Identify which cell holds the provided text, then report its (x, y) central coordinate. 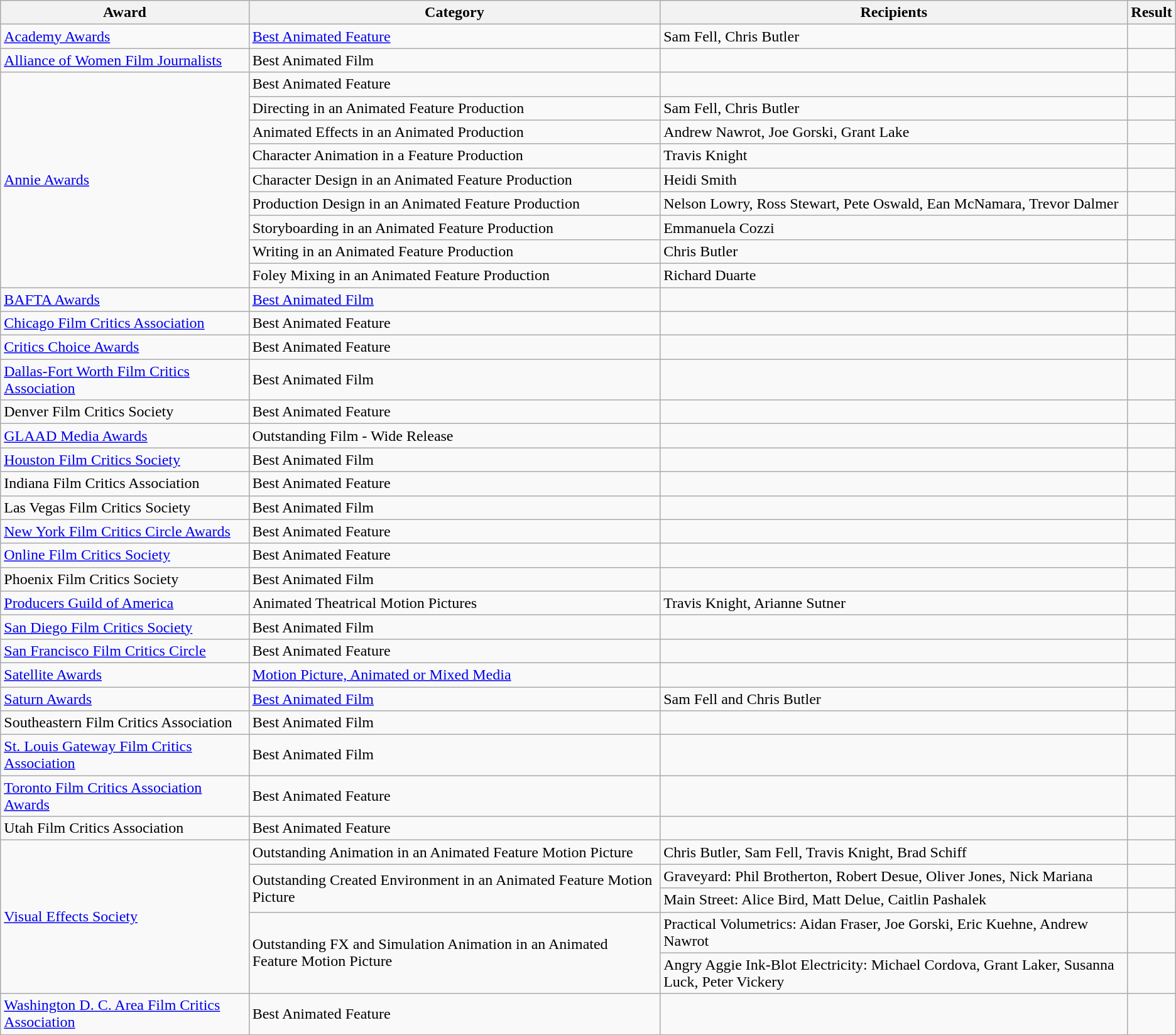
Character Design in an Animated Feature Production (455, 180)
Phoenix Film Critics Society (124, 579)
Writing in an Animated Feature Production (455, 251)
Category (455, 13)
Producers Guild of America (124, 603)
St. Louis Gateway Film Critics Association (124, 755)
Award (124, 13)
Chicago Film Critics Association (124, 323)
Alliance of Women Film Journalists (124, 60)
Character Animation in a Feature Production (455, 156)
Heidi Smith (894, 180)
Foley Mixing in an Animated Feature Production (455, 275)
Online Film Critics Society (124, 555)
Chris Butler, Sam Fell, Travis Knight, Brad Schiff (894, 852)
Directing in an Animated Feature Production (455, 108)
San Diego Film Critics Society (124, 627)
Motion Picture, Animated or Mixed Media (455, 675)
Academy Awards (124, 36)
Practical Volumetrics: Aidan Fraser, Joe Gorski, Eric Kuehne, Andrew Nawrot (894, 932)
GLAAD Media Awards (124, 436)
Toronto Film Critics Association Awards (124, 796)
Saturn Awards (124, 699)
Outstanding Created Environment in an Animated Feature Motion Picture (455, 888)
Graveyard: Phil Brotherton, Robert Desue, Oliver Jones, Nick Mariana (894, 876)
Storyboarding in an Animated Feature Production (455, 227)
Travis Knight, Arianne Sutner (894, 603)
Denver Film Critics Society (124, 412)
Sam Fell and Chris Butler (894, 699)
Emmanuela Cozzi (894, 227)
Recipients (894, 13)
Main Street: Alice Bird, Matt Delue, Caitlin Pashalek (894, 900)
New York Film Critics Circle Awards (124, 531)
Houston Film Critics Society (124, 460)
Utah Film Critics Association (124, 828)
Dallas-Fort Worth Film Critics Association (124, 379)
Washington D. C. Area Film Critics Association (124, 1014)
Andrew Nawrot, Joe Gorski, Grant Lake (894, 132)
Nelson Lowry, Ross Stewart, Pete Oswald, Ean McNamara, Trevor Dalmer (894, 203)
Result (1151, 13)
Animated Effects in an Animated Production (455, 132)
Outstanding FX and Simulation Animation in an Animated Feature Motion Picture (455, 953)
Las Vegas Film Critics Society (124, 507)
Satellite Awards (124, 675)
Outstanding Film - Wide Release (455, 436)
Angry Aggie Ink-Blot Electricity: Michael Cordova, Grant Laker, Susanna Luck, Peter Vickery (894, 973)
Annie Awards (124, 180)
Indiana Film Critics Association (124, 484)
Richard Duarte (894, 275)
Critics Choice Awards (124, 347)
Production Design in an Animated Feature Production (455, 203)
Chris Butler (894, 251)
Outstanding Animation in an Animated Feature Motion Picture (455, 852)
Southeastern Film Critics Association (124, 723)
Visual Effects Society (124, 917)
San Francisco Film Critics Circle (124, 651)
BAFTA Awards (124, 300)
Travis Knight (894, 156)
Animated Theatrical Motion Pictures (455, 603)
